Capture the cell that displays the provided text and extract its [X, Y] central coordinate. 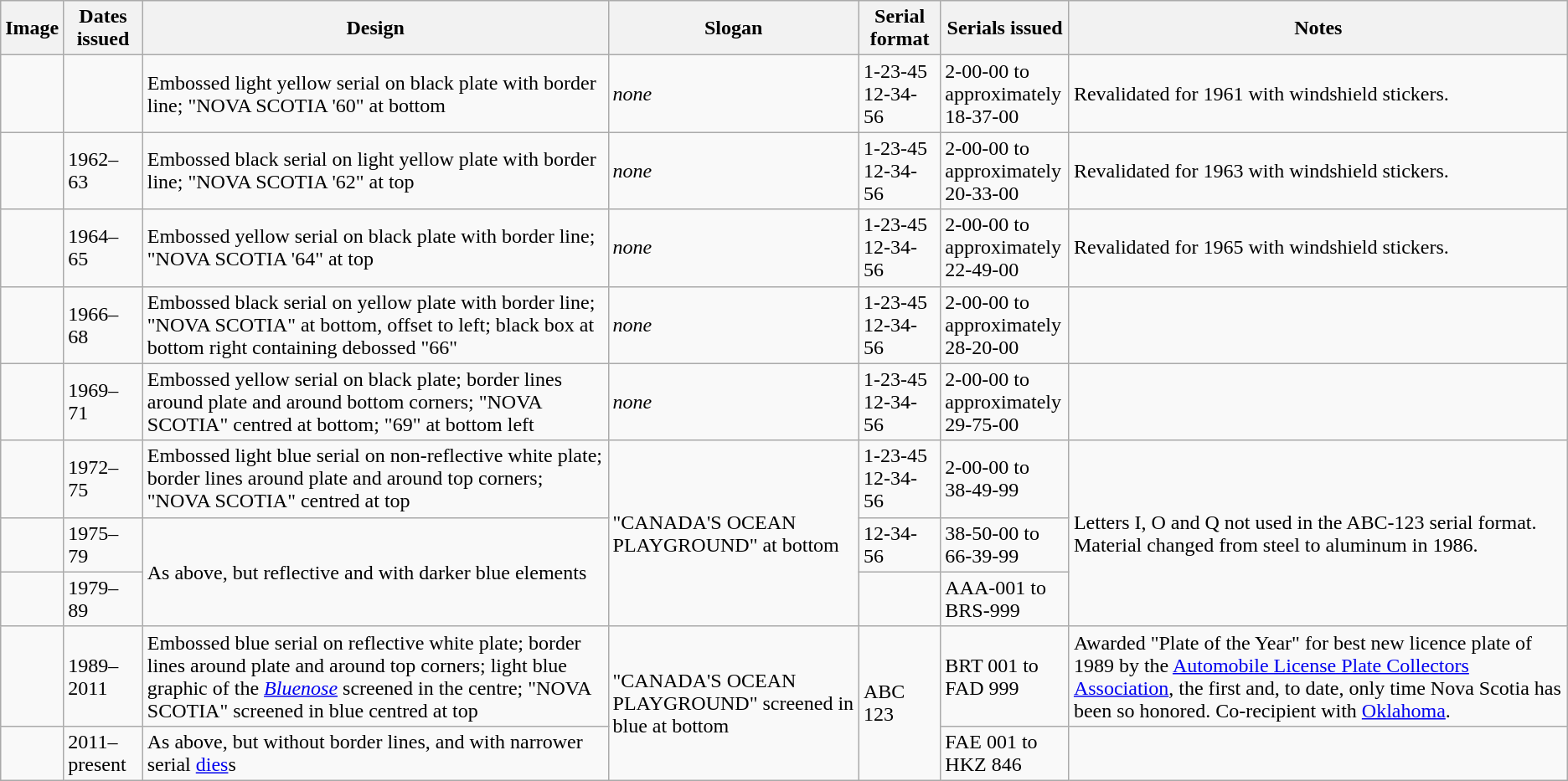
"CANADA'S OCEAN PLAYGROUND" at bottom [734, 533]
1979–89 [103, 599]
1972–75 [103, 479]
Letters I, O and Q not used in the ABC-123 serial format. Material changed from steel to aluminum in 1986. [1318, 533]
Revalidated for 1963 with windshield stickers. [1318, 171]
Image [32, 28]
1969–71 [103, 402]
2-00-00 to approximately 18-37-00 [1005, 94]
1962–63 [103, 171]
Notes [1318, 28]
Embossed black serial on yellow plate with border line; "NOVA SCOTIA" at bottom, offset to left; black box at bottom right containing debossed "66" [375, 325]
2-00-00 to approximately 20-33-00 [1005, 171]
FAE 001 to HKZ 846 [1005, 753]
1975–79 [103, 544]
Revalidated for 1961 with windshield stickers. [1318, 94]
Design [375, 28]
1989–2011 [103, 676]
Embossed light yellow serial on black plate with border line; "NOVA SCOTIA '60" at bottom [375, 94]
Revalidated for 1965 with windshield stickers. [1318, 248]
BRT 001 to FAD 999 [1005, 676]
12-34-56 [900, 544]
As above, but without border lines, and with narrower serial diess [375, 753]
2011–present [103, 753]
2-00-00 to approximately 28-20-00 [1005, 325]
1966–68 [103, 325]
38-50-00 to66-39-99 [1005, 544]
"CANADA'S OCEAN PLAYGROUND" screened in blue at bottom [734, 703]
2-00-00 to approximately 22-49-00 [1005, 248]
1964–65 [103, 248]
Embossed light blue serial on non-reflective white plate; border lines around plate and around top corners; "NOVA SCOTIA" centred at top [375, 479]
2-00-00 to38-49-99 [1005, 479]
Slogan [734, 28]
Serials issued [1005, 28]
Embossed yellow serial on black plate; border lines around plate and around bottom corners; "NOVA SCOTIA" centred at bottom; "69" at bottom left [375, 402]
Embossed black serial on light yellow plate with border line; "NOVA SCOTIA '62" at top [375, 171]
2-00-00 to approximately 29-75-00 [1005, 402]
Serial format [900, 28]
Embossed yellow serial on black plate with border line; "NOVA SCOTIA '64" at top [375, 248]
AAA-001 to BRS-999 [1005, 599]
ABC 123 [900, 703]
Dates issued [103, 28]
As above, but reflective and with darker blue elements [375, 572]
